Scan for the cell matching the given text and deliver its [X, Y] coordinate at center. 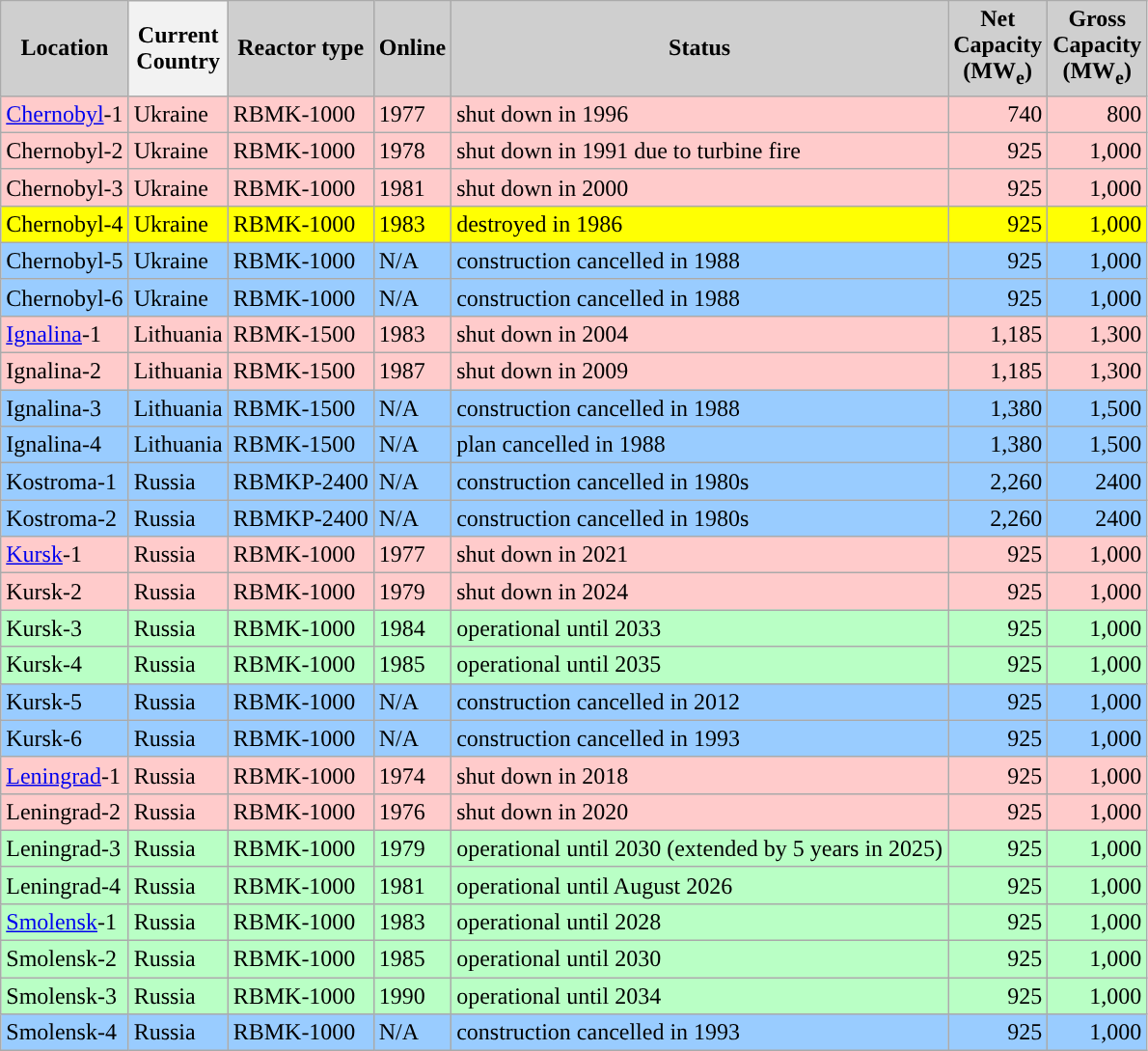
operational until 2035 [700, 665]
construction cancelled in 2012 [700, 702]
shut down in 2004 [700, 334]
Chernobyl-1 [65, 114]
Kursk-1 [65, 555]
800 [1098, 114]
740 [998, 114]
Leningrad-4 [65, 885]
shut down in 2021 [700, 555]
shut down in 2018 [700, 775]
1976 [412, 812]
Ignalina-1 [65, 334]
Smolensk-3 [65, 996]
operational until 2034 [700, 996]
shut down in 1991 due to turbine fire [700, 151]
1987 [412, 372]
Leningrad-1 [65, 775]
Ignalina-3 [65, 408]
plan cancelled in 1988 [700, 445]
Smolensk-2 [65, 959]
1974 [412, 775]
destroyed in 1986 [700, 224]
Ignalina-4 [65, 445]
Location [65, 48]
Leningrad-3 [65, 848]
Leningrad-2 [65, 812]
CurrentCountry [178, 48]
1978 [412, 151]
operational until 2028 [700, 922]
operational until 2033 [700, 628]
Chernobyl-6 [65, 297]
NetCapacity(MWe) [998, 48]
1990 [412, 996]
Online [412, 48]
GrossCapacity(MWe) [1098, 48]
1984 [412, 628]
Kursk-2 [65, 592]
Kursk-4 [65, 665]
shut down in 2020 [700, 812]
Chernobyl-4 [65, 224]
shut down in 2009 [700, 372]
Chernobyl-2 [65, 151]
shut down in 2000 [700, 187]
Chernobyl-3 [65, 187]
Kursk-6 [65, 738]
Chernobyl-5 [65, 261]
operational until August 2026 [700, 885]
operational until 2030 [700, 959]
Smolensk-1 [65, 922]
Kostroma-2 [65, 518]
Smolensk-4 [65, 1033]
shut down in 1996 [700, 114]
Status [700, 48]
operational until 2030 (extended by 5 years in 2025) [700, 848]
Kursk-5 [65, 702]
Reactor type [301, 48]
Kostroma-1 [65, 482]
shut down in 2024 [700, 592]
Ignalina-2 [65, 372]
Kursk-3 [65, 628]
